Return [X, Y] of the center of cell containing provided text 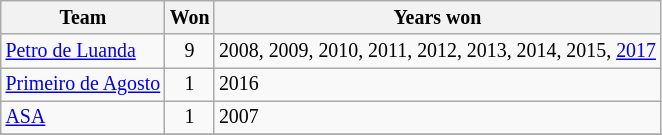
2016 [437, 84]
Years won [437, 18]
9 [190, 50]
Won [190, 18]
2008, 2009, 2010, 2011, 2012, 2013, 2014, 2015, 2017 [437, 50]
ASA [83, 118]
Team [83, 18]
2007 [437, 118]
Petro de Luanda [83, 50]
Primeiro de Agosto [83, 84]
